Provide the (x, y) coordinate of the cell's center where the given text is located.  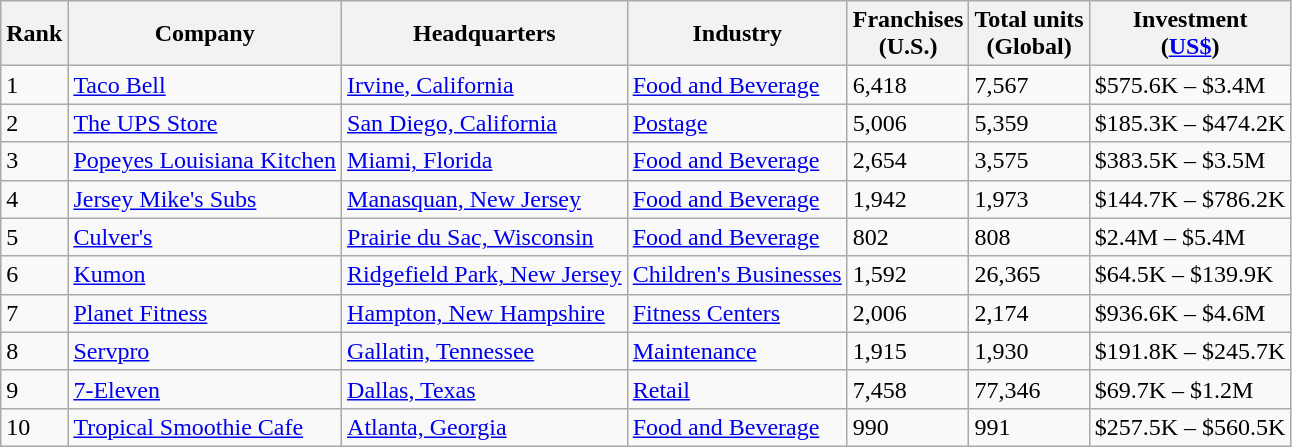
3,575 (1029, 161)
2 (34, 123)
8 (34, 351)
Rank (34, 34)
Hampton, New Hampshire (485, 313)
5,359 (1029, 123)
$144.7K – $786.2K (1190, 199)
Children's Businesses (737, 275)
802 (908, 237)
990 (908, 427)
4 (34, 199)
1 (34, 85)
2,654 (908, 161)
1,930 (1029, 351)
San Diego, California (485, 123)
Popeyes Louisiana Kitchen (205, 161)
7 (34, 313)
7,567 (1029, 85)
Planet Fitness (205, 313)
Total units(Global) (1029, 34)
6,418 (908, 85)
1,942 (908, 199)
Retail (737, 389)
5 (34, 237)
26,365 (1029, 275)
Servpro (205, 351)
Headquarters (485, 34)
10 (34, 427)
1,592 (908, 275)
9 (34, 389)
$64.5K – $139.9K (1190, 275)
$2.4M – $5.4M (1190, 237)
$191.8K – $245.7K (1190, 351)
1,973 (1029, 199)
2,006 (908, 313)
Manasquan, New Jersey (485, 199)
Postage (737, 123)
The UPS Store (205, 123)
77,346 (1029, 389)
Taco Bell (205, 85)
5,006 (908, 123)
Culver's (205, 237)
2,174 (1029, 313)
Jersey Mike's Subs (205, 199)
991 (1029, 427)
Dallas, Texas (485, 389)
Industry (737, 34)
Tropical Smoothie Cafe (205, 427)
Miami, Florida (485, 161)
$69.7K – $1.2M (1190, 389)
Company (205, 34)
$185.3K – $474.2K (1190, 123)
Atlanta, Georgia (485, 427)
$383.5K – $3.5M (1190, 161)
7-Eleven (205, 389)
$936.6K – $4.6M (1190, 313)
Investment(US$) (1190, 34)
1,915 (908, 351)
3 (34, 161)
Ridgefield Park, New Jersey (485, 275)
7,458 (908, 389)
Kumon (205, 275)
Prairie du Sac, Wisconsin (485, 237)
Maintenance (737, 351)
$575.6K – $3.4M (1190, 85)
Fitness Centers (737, 313)
Franchises(U.S.) (908, 34)
$257.5K – $560.5K (1190, 427)
Gallatin, Tennessee (485, 351)
808 (1029, 237)
6 (34, 275)
Irvine, California (485, 85)
